Output the [X, Y] coordinate of the center of the cell containing the given text.  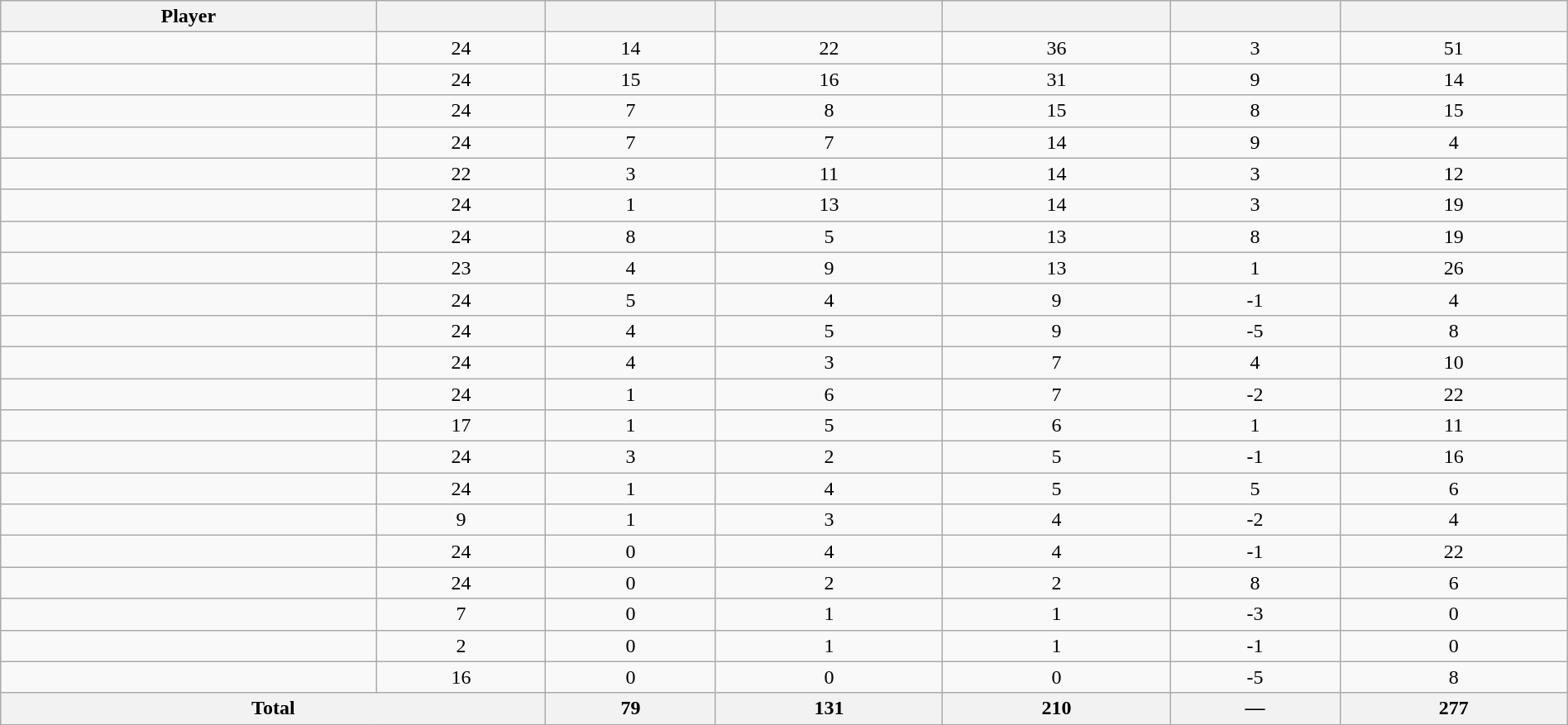
277 [1454, 708]
Player [189, 17]
10 [1454, 362]
210 [1057, 708]
31 [1057, 79]
12 [1454, 174]
— [1255, 708]
51 [1454, 48]
131 [829, 708]
23 [461, 268]
Total [273, 708]
36 [1057, 48]
17 [461, 426]
26 [1454, 268]
79 [630, 708]
-3 [1255, 614]
